Find where the given text appears and provide that cell's center as (x, y) coordinate. 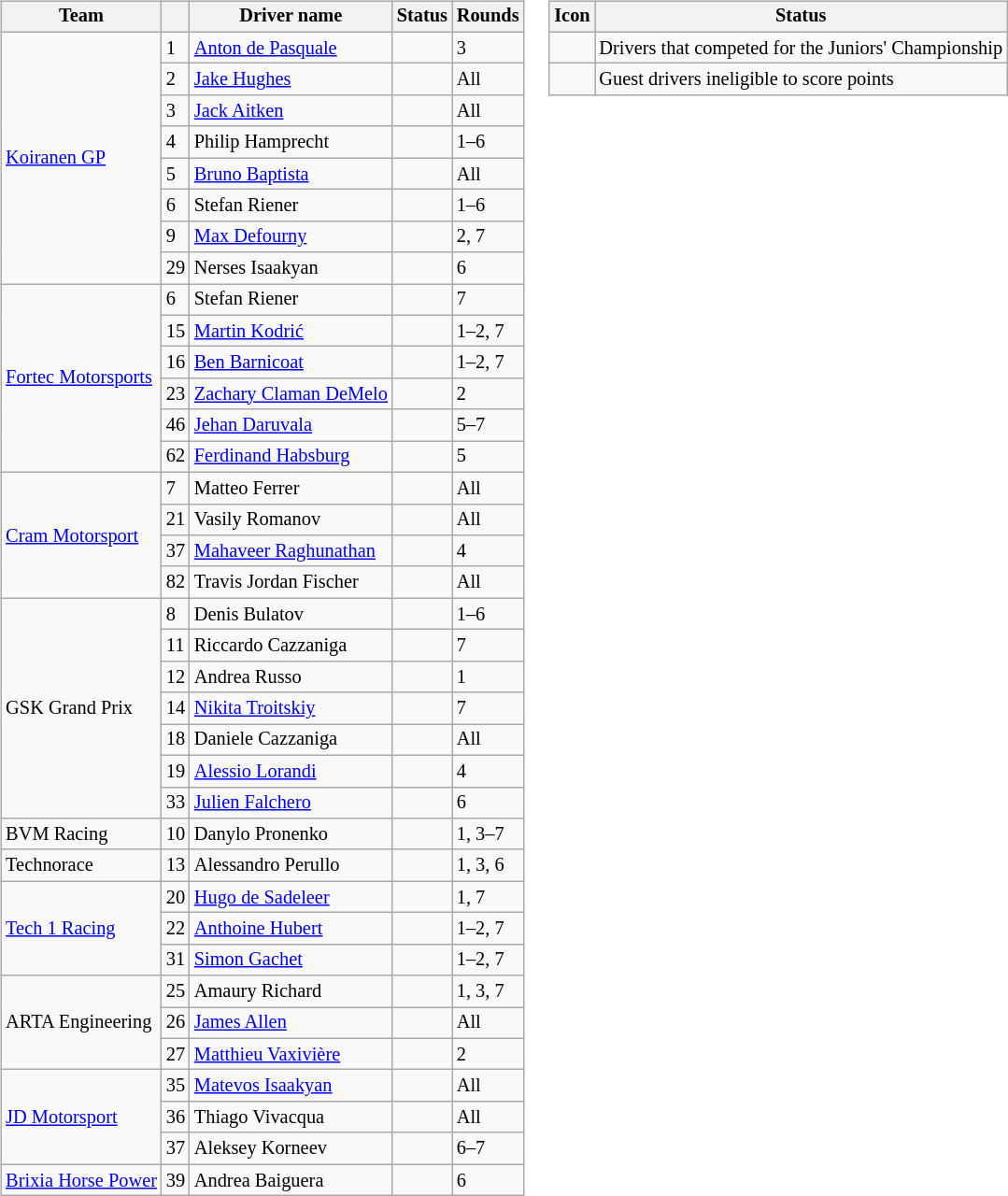
1, 3, 7 (488, 991)
Jake Hughes (291, 79)
Anton de Pasquale (291, 48)
20 (176, 897)
Alessandro Perullo (291, 865)
Martin Kodrić (291, 331)
Jack Aitken (291, 111)
21 (176, 520)
31 (176, 960)
Amaury Richard (291, 991)
15 (176, 331)
6–7 (488, 1148)
Fortec Motorsports (81, 378)
Alessio Lorandi (291, 771)
BVM Racing (81, 834)
Icon (572, 17)
10 (176, 834)
Riccardo Cazzaniga (291, 646)
Mahaveer Raghunathan (291, 551)
Andrea Russo (291, 676)
Bruno Baptista (291, 174)
46 (176, 425)
GSK Grand Prix (81, 708)
Rounds (488, 17)
1, 3, 6 (488, 865)
Zachary Claman DeMelo (291, 394)
1, 3–7 (488, 834)
82 (176, 582)
14 (176, 708)
Travis Jordan Fischer (291, 582)
9 (176, 236)
Danylo Pronenko (291, 834)
Philip Hamprecht (291, 142)
23 (176, 394)
Team (81, 17)
62 (176, 457)
Vasily Romanov (291, 520)
Driver name (291, 17)
11 (176, 646)
36 (176, 1118)
22 (176, 929)
Guest drivers ineligible to score points (800, 79)
1, 7 (488, 897)
Anthoine Hubert (291, 929)
Aleksey Korneev (291, 1148)
Andrea Baiguera (291, 1180)
Drivers that competed for the Juniors' Championship (800, 48)
Max Defourny (291, 236)
Jehan Daruvala (291, 425)
Brixia Horse Power (81, 1180)
JD Motorsport (81, 1118)
Cram Motorsport (81, 534)
39 (176, 1180)
Ben Barnicoat (291, 363)
Julien Falchero (291, 803)
12 (176, 676)
Daniele Cazzaniga (291, 740)
35 (176, 1086)
18 (176, 740)
26 (176, 1023)
Matthieu Vaxivière (291, 1054)
Matevos Isaakyan (291, 1086)
Denis Bulatov (291, 614)
Ferdinand Habsburg (291, 457)
Matteo Ferrer (291, 488)
2, 7 (488, 236)
13 (176, 865)
ARTA Engineering (81, 1022)
Nikita Troitskiy (291, 708)
James Allen (291, 1023)
Hugo de Sadeleer (291, 897)
Tech 1 Racing (81, 929)
29 (176, 268)
Simon Gachet (291, 960)
Nerses Isaakyan (291, 268)
16 (176, 363)
8 (176, 614)
5–7 (488, 425)
19 (176, 771)
25 (176, 991)
Thiago Vivacqua (291, 1118)
Technorace (81, 865)
33 (176, 803)
Koiranen GP (81, 157)
27 (176, 1054)
